Identify which cell holds the provided text, then report its [x, y] central coordinate. 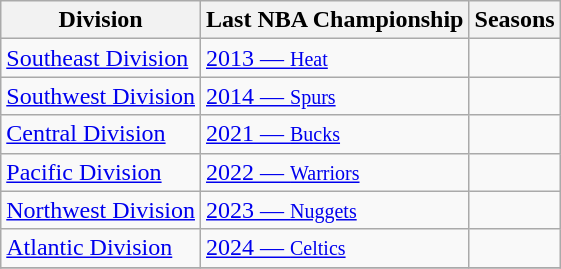
Southwest Division [101, 96]
2014 — Spurs [335, 96]
2024 — Celtics [335, 248]
2023 — Nuggets [335, 210]
Southeast Division [101, 58]
2021 — Bucks [335, 134]
Central Division [101, 134]
Northwest Division [101, 210]
Pacific Division [101, 172]
Seasons [514, 20]
2013 — Heat [335, 58]
2022 — Warriors [335, 172]
Atlantic Division [101, 248]
Division [101, 20]
Last NBA Championship [335, 20]
